Provide the (X, Y) coordinate of the cell's center where the given text is located.  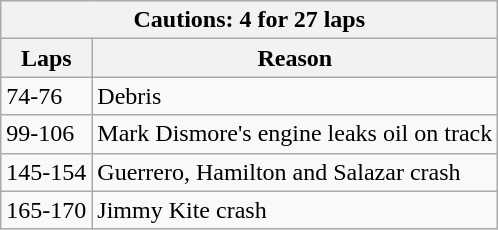
Laps (46, 58)
74-76 (46, 96)
Mark Dismore's engine leaks oil on track (295, 134)
145-154 (46, 172)
Cautions: 4 for 27 laps (250, 20)
Guerrero, Hamilton and Salazar crash (295, 172)
165-170 (46, 210)
99-106 (46, 134)
Debris (295, 96)
Reason (295, 58)
Jimmy Kite crash (295, 210)
